Search for the cell housing the specified text and yield its [X, Y] center coordinate. 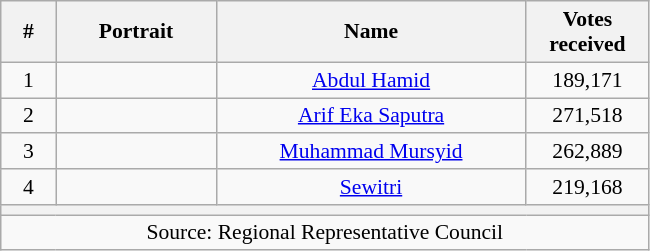
2 [28, 116]
271,518 [588, 116]
189,171 [588, 80]
Votes received [588, 32]
219,168 [588, 187]
262,889 [588, 152]
Name [371, 32]
Portrait [136, 32]
4 [28, 187]
# [28, 32]
Sewitri [371, 187]
3 [28, 152]
1 [28, 80]
Abdul Hamid [371, 80]
Arif Eka Saputra [371, 116]
Muhammad Mursyid [371, 152]
Source: Regional Representative Council [325, 233]
